Determine the [x, y] coordinate at the center of the cell enclosing the given text.  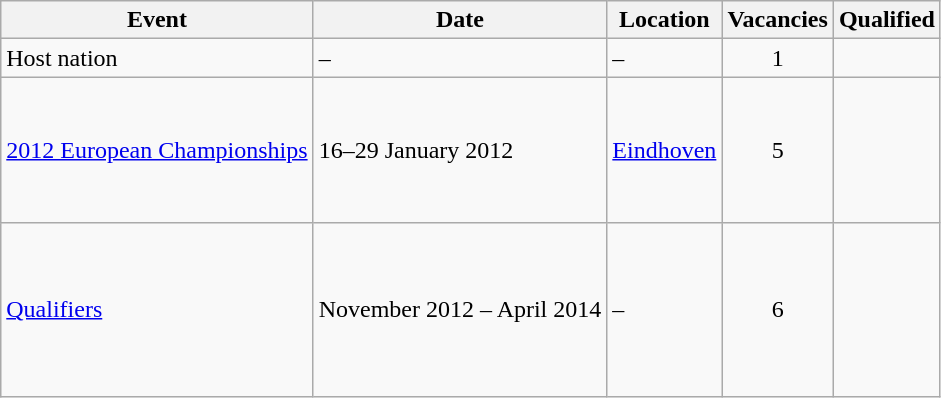
Qualifiers [157, 310]
Event [157, 20]
Location [664, 20]
5 [778, 150]
1 [778, 58]
Host nation [157, 58]
November 2012 – April 2014 [460, 310]
Vacancies [778, 20]
6 [778, 310]
Eindhoven [664, 150]
2012 European Championships [157, 150]
Qualified [886, 20]
Date [460, 20]
16–29 January 2012 [460, 150]
